Return the [X, Y] coordinate for the center point of the cell that contains the specified text.  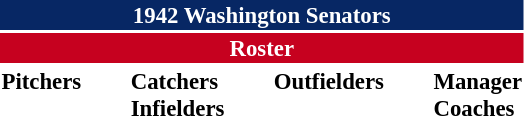
1942 Washington Senators [262, 15]
Roster [262, 48]
